Detect which cell encompasses the target text, then output its [X, Y] center coordinate. 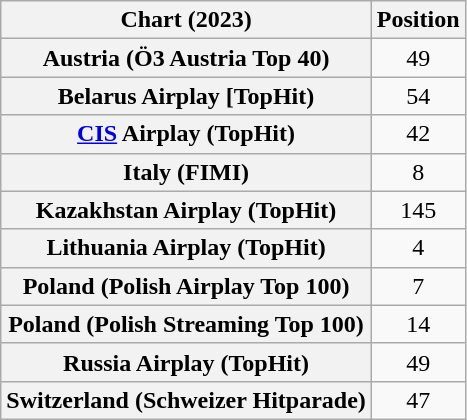
7 [418, 286]
14 [418, 324]
Lithuania Airplay (TopHit) [186, 248]
Russia Airplay (TopHit) [186, 362]
4 [418, 248]
Poland (Polish Airplay Top 100) [186, 286]
Chart (2023) [186, 20]
54 [418, 96]
CIS Airplay (TopHit) [186, 134]
8 [418, 172]
145 [418, 210]
Position [418, 20]
Italy (FIMI) [186, 172]
Switzerland (Schweizer Hitparade) [186, 400]
Belarus Airplay [TopHit) [186, 96]
Austria (Ö3 Austria Top 40) [186, 58]
Kazakhstan Airplay (TopHit) [186, 210]
Poland (Polish Streaming Top 100) [186, 324]
47 [418, 400]
42 [418, 134]
